Provide the [x, y] coordinate of the cell's center where the given text is located.  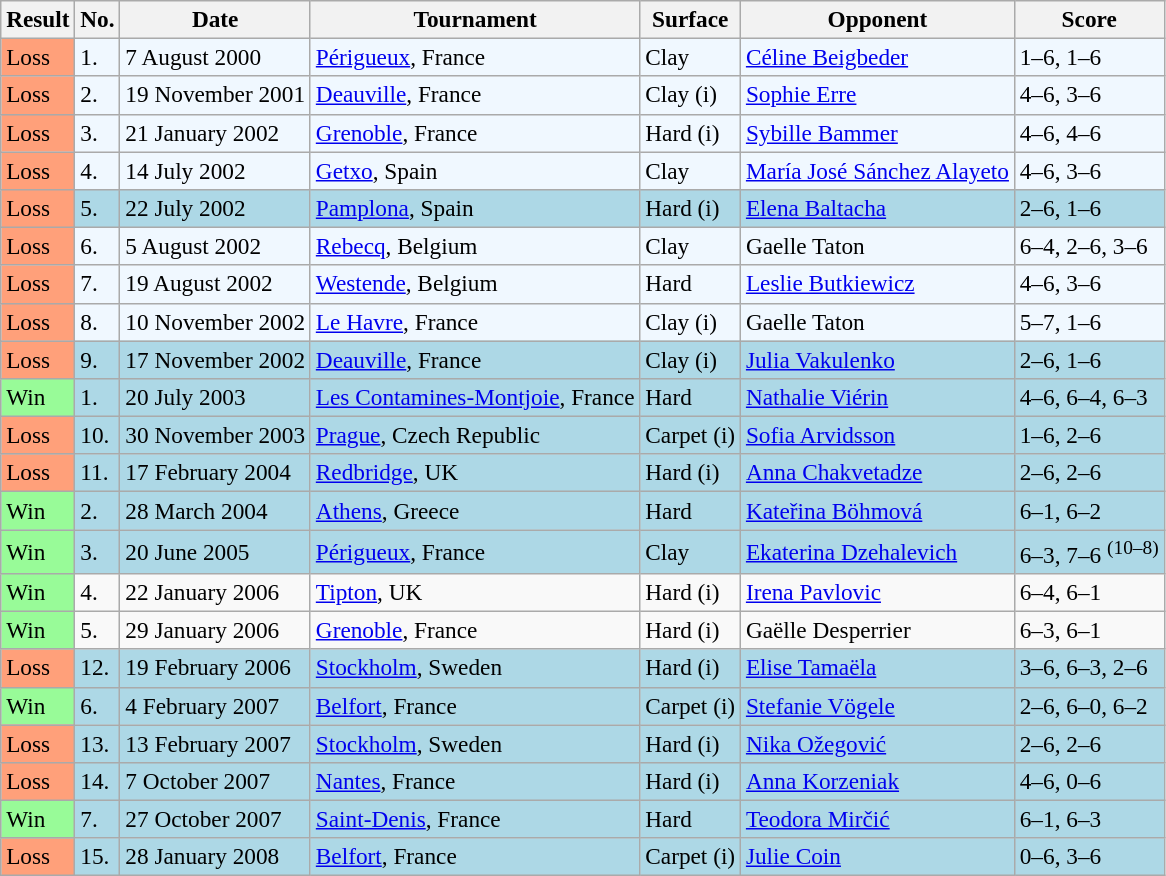
Kateřina Böhmová [878, 510]
8. [98, 322]
15. [98, 857]
6–4, 2–6, 3–6 [1089, 246]
Nathalie Viérin [878, 397]
Nika Ožegović [878, 743]
María José Sánchez Alayeto [878, 170]
4–6, 4–6 [1089, 133]
22 January 2006 [215, 592]
4 February 2007 [215, 706]
12. [98, 668]
19 February 2006 [215, 668]
Julia Vakulenko [878, 359]
5–7, 1–6 [1089, 322]
Ekaterina Dzehalevich [878, 551]
7 August 2000 [215, 57]
6–3, 6–1 [1089, 630]
6–1, 6–2 [1089, 510]
Athens, Greece [474, 510]
Nantes, France [474, 781]
20 July 2003 [215, 397]
28 January 2008 [215, 857]
27 October 2007 [215, 819]
14. [98, 781]
6–4, 6–1 [1089, 592]
0–6, 3–6 [1089, 857]
Céline Beigbeder [878, 57]
Sybille Bammer [878, 133]
30 November 2003 [215, 435]
13. [98, 743]
Prague, Czech Republic [474, 435]
Tournament [474, 19]
20 June 2005 [215, 551]
21 January 2002 [215, 133]
17 February 2004 [215, 473]
11. [98, 473]
Anna Korzeniak [878, 781]
17 November 2002 [215, 359]
5 August 2002 [215, 246]
2–6, 6–0, 6–2 [1089, 706]
Pamplona, Spain [474, 208]
Date [215, 19]
Getxo, Spain [474, 170]
Teodora Mirčić [878, 819]
6–1, 6–3 [1089, 819]
Result [38, 19]
Gaëlle Desperrier [878, 630]
29 January 2006 [215, 630]
Saint-Denis, France [474, 819]
Elena Baltacha [878, 208]
1–6, 2–6 [1089, 435]
Les Contamines-Montjoie, France [474, 397]
Irena Pavlovic [878, 592]
9. [98, 359]
Sofia Arvidsson [878, 435]
Sophie Erre [878, 95]
Julie Coin [878, 857]
Surface [690, 19]
Anna Chakvetadze [878, 473]
Leslie Butkiewicz [878, 284]
Opponent [878, 19]
28 March 2004 [215, 510]
Le Havre, France [474, 322]
Stefanie Vögele [878, 706]
4–6, 0–6 [1089, 781]
Redbridge, UK [474, 473]
Rebecq, Belgium [474, 246]
14 July 2002 [215, 170]
10. [98, 435]
22 July 2002 [215, 208]
19 November 2001 [215, 95]
7 October 2007 [215, 781]
1–6, 1–6 [1089, 57]
4–6, 6–4, 6–3 [1089, 397]
Westende, Belgium [474, 284]
10 November 2002 [215, 322]
19 August 2002 [215, 284]
Score [1089, 19]
6–3, 7–6 (10–8) [1089, 551]
No. [98, 19]
3–6, 6–3, 2–6 [1089, 668]
Tipton, UK [474, 592]
Elise Tamaëla [878, 668]
13 February 2007 [215, 743]
